Scan for the cell matching the given text and deliver its [x, y] coordinate at center. 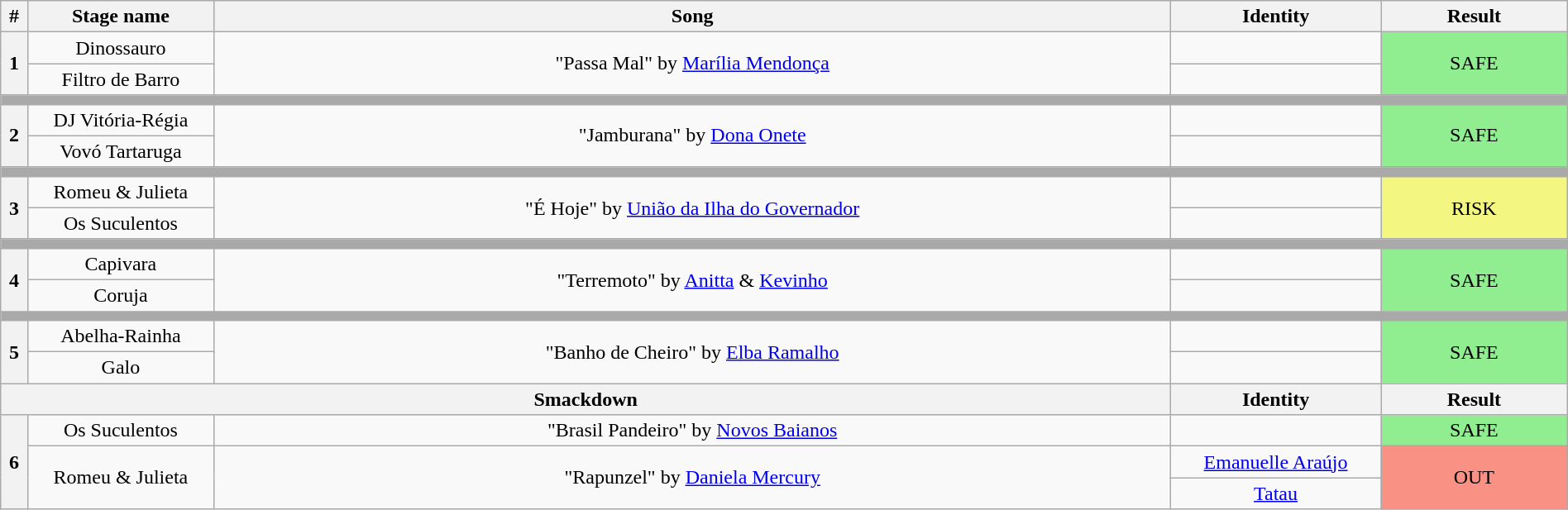
6 [14, 462]
2 [14, 136]
5 [14, 352]
Dinossauro [121, 48]
Filtro de Barro [121, 79]
"Rapunzel" by Daniela Mercury [693, 478]
OUT [1475, 478]
Emanuelle Araújo [1276, 462]
Tatau [1276, 493]
"Banho de Cheiro" by Elba Ramalho [693, 352]
4 [14, 279]
"Passa Mal" by Marília Mendonça [693, 64]
"Brasil Pandeiro" by Novos Baianos [693, 431]
3 [14, 207]
Galo [121, 368]
Abelha-Rainha [121, 336]
Vovó Tartaruga [121, 151]
"É Hoje" by União da Ilha do Governador [693, 207]
DJ Vitória-Régia [121, 120]
Coruja [121, 295]
1 [14, 64]
Capivara [121, 264]
RISK [1475, 207]
"Jamburana" by Dona Onete [693, 136]
# [14, 17]
Stage name [121, 17]
Smackdown [586, 399]
"Terremoto" by Anitta & Kevinho [693, 279]
Song [693, 17]
